Detect which cell encompasses the target text, then output its [x, y] center coordinate. 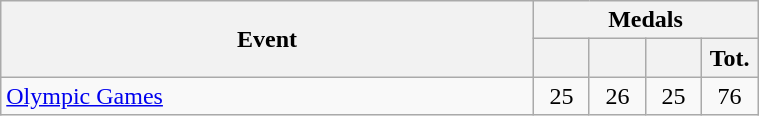
26 [617, 96]
Tot. [730, 58]
Event [268, 39]
Medals [645, 20]
Olympic Games [268, 96]
76 [730, 96]
